Locate the cell with the specified text and output its [X, Y] center coordinate. 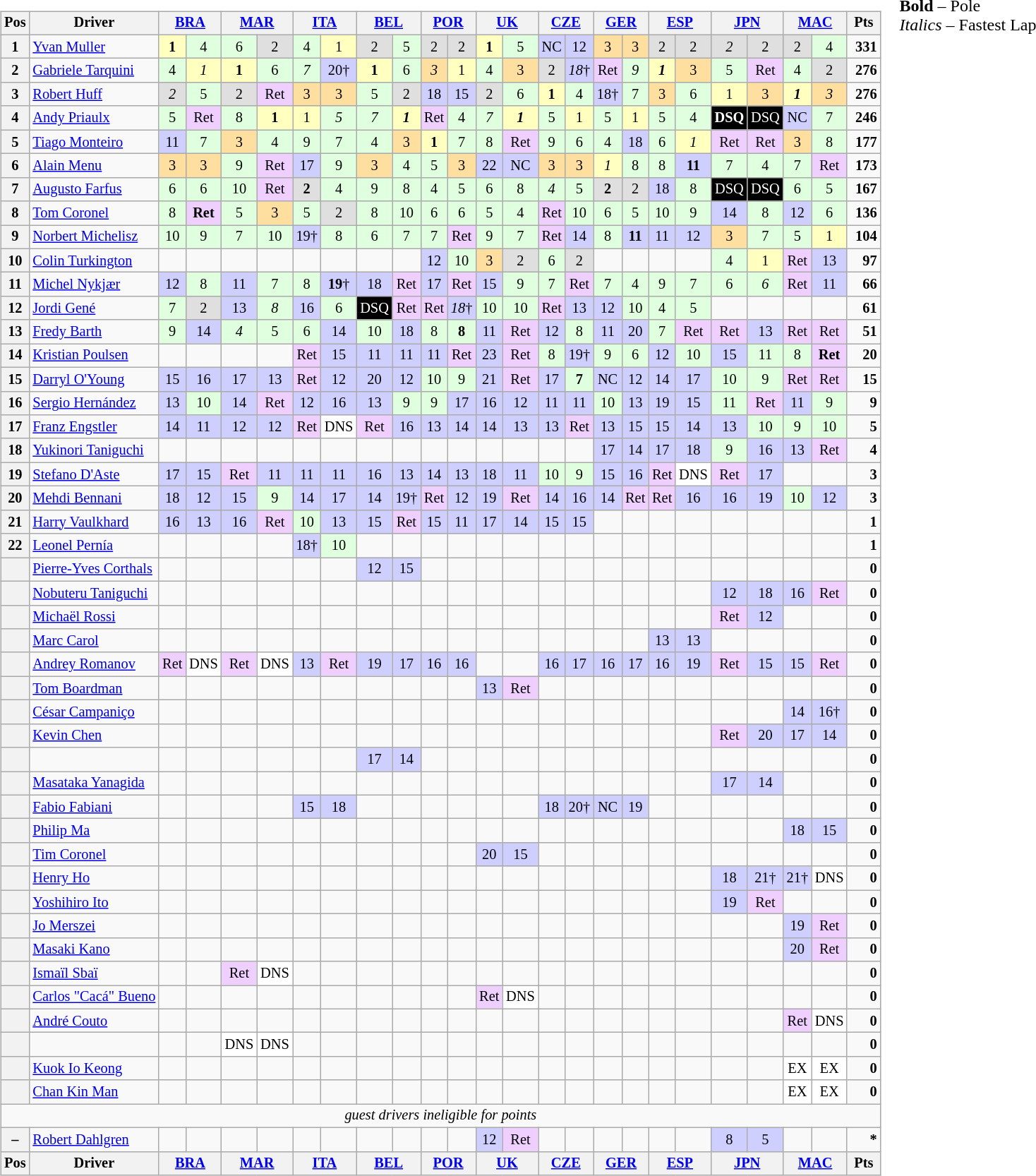
61 [864, 308]
Augusto Farfus [94, 189]
Yukinori Taniguchi [94, 450]
Harry Vaulkhard [94, 522]
Tiago Monteiro [94, 142]
Henry Ho [94, 878]
Leonel Pernía [94, 546]
Nobuteru Taniguchi [94, 593]
177 [864, 142]
331 [864, 47]
Yvan Muller [94, 47]
Stefano D'Aste [94, 474]
Kuok Io Keong [94, 1069]
Jordi Gené [94, 308]
66 [864, 284]
Jo Merszei [94, 926]
51 [864, 332]
Andrey Romanov [94, 664]
Darryl O'Young [94, 379]
Fabio Fabiani [94, 807]
97 [864, 260]
Mehdi Bennani [94, 498]
246 [864, 118]
– [15, 1139]
Tom Coronel [94, 213]
Yoshihiro Ito [94, 902]
Sergio Hernández [94, 403]
André Couto [94, 1021]
Gabriele Tarquini [94, 71]
Kevin Chen [94, 736]
Tom Boardman [94, 688]
Philip Ma [94, 831]
Chan Kin Man [94, 1092]
Colin Turkington [94, 260]
Michaël Rossi [94, 617]
104 [864, 237]
16† [829, 712]
Andy Priaulx [94, 118]
136 [864, 213]
Alain Menu [94, 166]
167 [864, 189]
Robert Huff [94, 95]
Ismaïl Sbaï [94, 973]
Masaki Kano [94, 949]
Norbert Michelisz [94, 237]
23 [489, 356]
* [864, 1139]
Franz Engstler [94, 427]
Masataka Yanagida [94, 784]
César Campaniço [94, 712]
Fredy Barth [94, 332]
173 [864, 166]
Marc Carol [94, 641]
guest drivers ineligible for points [440, 1116]
Pierre-Yves Corthals [94, 570]
Michel Nykjær [94, 284]
Robert Dahlgren [94, 1139]
Kristian Poulsen [94, 356]
Carlos "Cacá" Bueno [94, 997]
Tim Coronel [94, 855]
